Detect which cell encompasses the target text, then output its [X, Y] center coordinate. 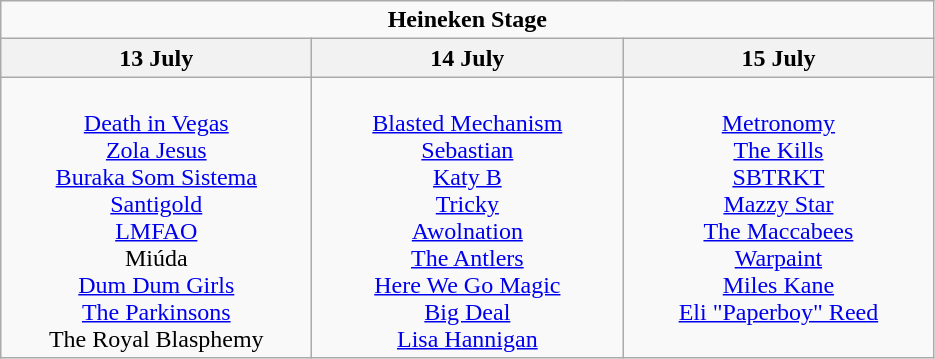
13 July [156, 58]
14 July [468, 58]
Death in VegasZola JesusBuraka Som SistemaSantigoldLMFAOMiúdaDum Dum GirlsThe ParkinsonsThe Royal Blasphemy [156, 218]
MetronomyThe KillsSBTRKTMazzy StarThe MaccabeesWarpaintMiles KaneEli "Paperboy" Reed [778, 218]
Blasted MechanismSebastianKaty BTrickyAwolnationThe AntlersHere We Go MagicBig DealLisa Hannigan [468, 218]
Heineken Stage [468, 20]
15 July [778, 58]
